From the cell containing the given text, extract its center point as (X, Y) coordinate. 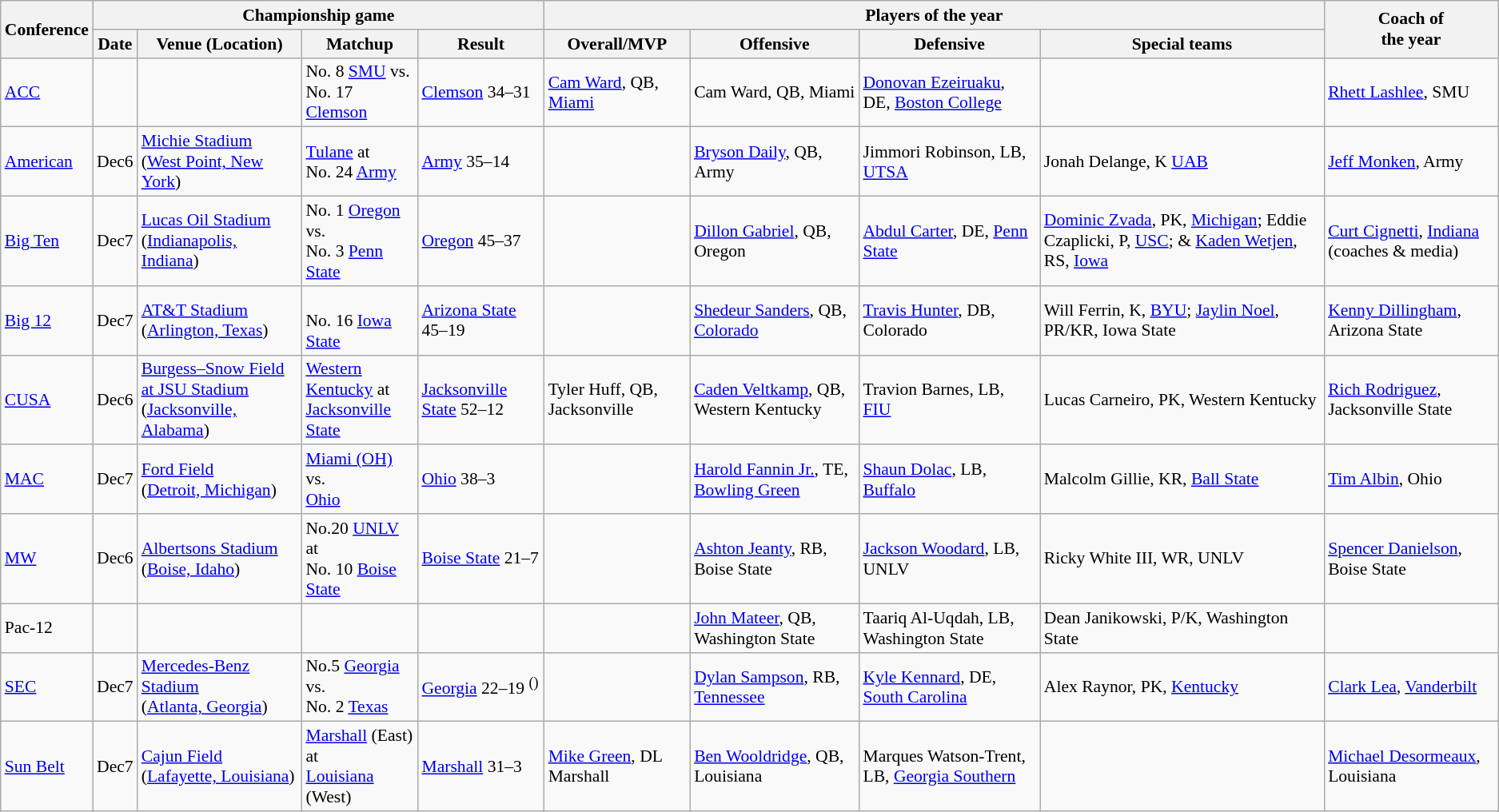
Dylan Sampson, RB, Tennessee (774, 687)
No.20 UNLV atNo. 10 Boise State (360, 559)
Miami (OH) vs.Ohio (360, 480)
Will Ferrin, K, BYU; Jaylin Noel, PR/KR, Iowa State (1182, 321)
Championship game (318, 15)
Jonah Delange, K UAB (1182, 161)
Kenny Dillingham, Arizona State (1411, 321)
Conference (46, 29)
Cajun Field(Lafayette, Louisiana) (220, 766)
Taariq Al-Uqdah, LB, Washington State (949, 628)
Sun Belt (46, 766)
John Mateer, QB, Washington State (774, 628)
Special teams (1182, 44)
Georgia 22–19 () (480, 687)
Ben Wooldridge, QB, Louisiana (774, 766)
Rhett Lashlee, SMU (1411, 93)
Kyle Kennard, DE, South Carolina (949, 687)
Arizona State 45–19 (480, 321)
Ashton Jeanty, RB, Boise State (774, 559)
Shaun Dolac, LB, Buffalo (949, 480)
Michael Desormeaux, Louisiana (1411, 766)
Lucas Carneiro, PK, Western Kentucky (1182, 400)
Big 12 (46, 321)
Western Kentucky atJacksonville State (360, 400)
Caden Veltkamp, QB, Western Kentucky (774, 400)
Dominic Zvada, PK, Michigan; Eddie Czaplicki, P, USC; & Kaden Wetjen, RS, Iowa (1182, 241)
Overall/MVP (617, 44)
Date (115, 44)
Clemson 34–31 (480, 93)
Alex Raynor, PK, Kentucky (1182, 687)
Jimmori Robinson, LB, UTSA (949, 161)
ACC (46, 93)
MW (46, 559)
Matchup (360, 44)
Defensive (949, 44)
No.5 Georgia vs.No. 2 Texas (360, 687)
Marshall 31–3 (480, 766)
Michie Stadium(West Point, New York) (220, 161)
CUSA (46, 400)
Result (480, 44)
No. 8 SMU vs.No. 17 Clemson (360, 93)
Jacksonville State 52–12 (480, 400)
Coach ofthe year (1411, 29)
Burgess–Snow Field at JSU Stadium(Jacksonville, Alabama) (220, 400)
Army 35–14 (480, 161)
Tim Albin, Ohio (1411, 480)
Dean Janikowski, P/K, Washington State (1182, 628)
SEC (46, 687)
Jackson Woodard, LB, UNLV (949, 559)
Curt Cignetti, Indiana (coaches & media) (1411, 241)
Tulane atNo. 24 Army (360, 161)
Ricky White III, WR, UNLV (1182, 559)
Dillon Gabriel, QB, Oregon (774, 241)
Marshall (East) atLouisiana (West) (360, 766)
AT&T Stadium(Arlington, Texas) (220, 321)
Boise State 21–7 (480, 559)
Pac-12 (46, 628)
Mercedes-Benz Stadium(Atlanta, Georgia) (220, 687)
Harold Fannin Jr., TE, Bowling Green (774, 480)
No. 16 Iowa State (360, 321)
Oregon 45–37 (480, 241)
Abdul Carter, DE, Penn State (949, 241)
Donovan Ezeiruaku, DE, Boston College (949, 93)
Big Ten (46, 241)
Spencer Danielson, Boise State (1411, 559)
Rich Rodriguez, Jacksonville State (1411, 400)
Bryson Daily, QB, Army (774, 161)
Venue (Location) (220, 44)
Players of the year (934, 15)
American (46, 161)
Marques Watson-Trent, LB, Georgia Southern (949, 766)
Offensive (774, 44)
Tyler Huff, QB, Jacksonville (617, 400)
Travion Barnes, LB, FIU (949, 400)
Travis Hunter, DB, Colorado (949, 321)
No. 1 Oregon vs.No. 3 Penn State (360, 241)
Clark Lea, Vanderbilt (1411, 687)
Shedeur Sanders, QB, Colorado (774, 321)
Ford Field(Detroit, Michigan) (220, 480)
Lucas Oil Stadium(Indianapolis, Indiana) (220, 241)
MAC (46, 480)
Malcolm Gillie, KR, Ball State (1182, 480)
Jeff Monken, Army (1411, 161)
Mike Green, DL Marshall (617, 766)
Ohio 38–3 (480, 480)
Albertsons Stadium(Boise, Idaho) (220, 559)
